Return [X, Y] of the center of cell containing provided text 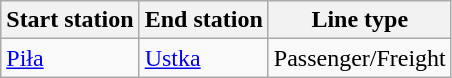
Ustka [204, 58]
Piła [70, 58]
Start station [70, 20]
Line type [360, 20]
End station [204, 20]
Passenger/Freight [360, 58]
